Capture the cell that displays the provided text and extract its (X, Y) central coordinate. 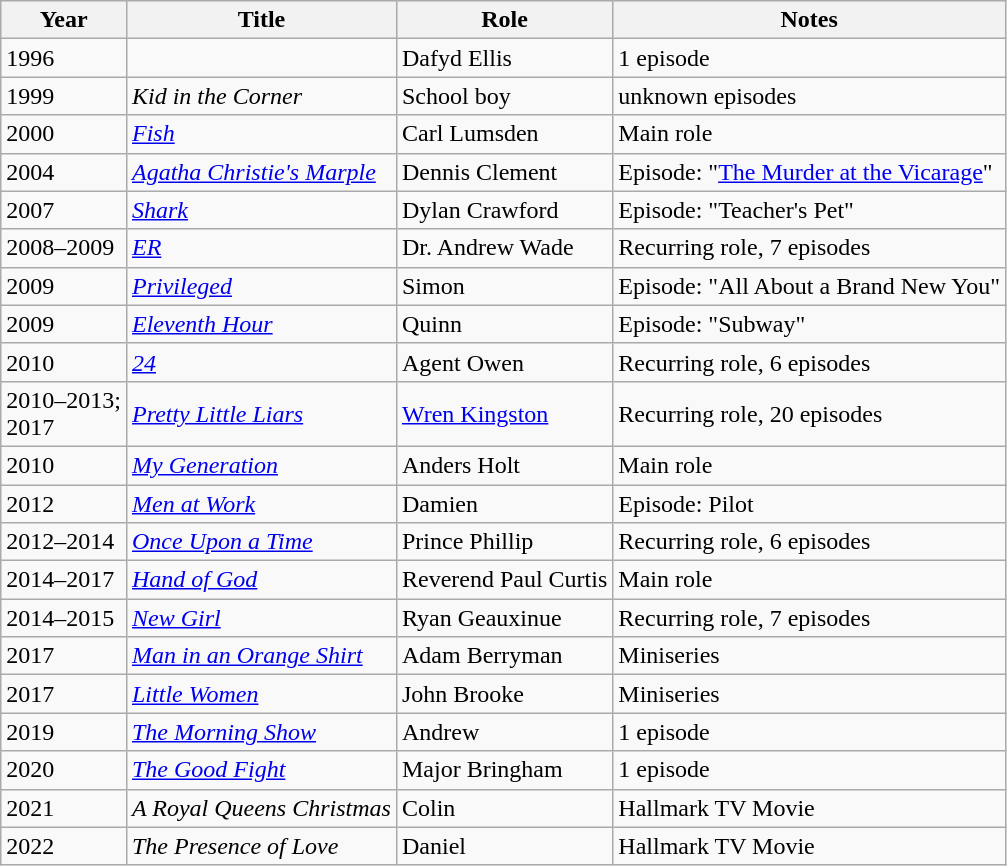
Andrew (504, 732)
2010–2013; 2017 (64, 414)
Anders Holt (504, 465)
1999 (64, 96)
John Brooke (504, 694)
Daniel (504, 846)
Recurring role, 20 episodes (810, 414)
Wren Kingston (504, 414)
2020 (64, 770)
Year (64, 20)
Role (504, 20)
2004 (64, 172)
unknown episodes (810, 96)
2014–2015 (64, 618)
The Good Fight (261, 770)
Quinn (504, 324)
Episode: "All About a Brand New You" (810, 286)
2007 (64, 210)
Episode: "Teacher's Pet" (810, 210)
Episode: "The Murder at the Vicarage" (810, 172)
Simon (504, 286)
Title (261, 20)
24 (261, 362)
Ryan Geauxinue (504, 618)
Men at Work (261, 503)
Dylan Crawford (504, 210)
Carl Lumsden (504, 134)
Adam Berryman (504, 656)
Shark (261, 210)
Dafyd Ellis (504, 58)
Major Bringham (504, 770)
Fish (261, 134)
Hand of God (261, 580)
Dennis Clement (504, 172)
Man in an Orange Shirt (261, 656)
The Presence of Love (261, 846)
New Girl (261, 618)
Episode: "Subway" (810, 324)
Eleventh Hour (261, 324)
2008–2009 (64, 248)
2014–2017 (64, 580)
2019 (64, 732)
Agent Owen (504, 362)
The Morning Show (261, 732)
Kid in the Corner (261, 96)
2012–2014 (64, 542)
My Generation (261, 465)
1996 (64, 58)
Dr. Andrew Wade (504, 248)
2021 (64, 808)
ER (261, 248)
School boy (504, 96)
2000 (64, 134)
Colin (504, 808)
Damien (504, 503)
Once Upon a Time (261, 542)
2022 (64, 846)
2012 (64, 503)
Pretty Little Liars (261, 414)
Little Women (261, 694)
Episode: Pilot (810, 503)
Prince Phillip (504, 542)
A Royal Queens Christmas (261, 808)
Privileged (261, 286)
Agatha Christie's Marple (261, 172)
Reverend Paul Curtis (504, 580)
Notes (810, 20)
